Pinpoint the cell where the given text exists, returning its [X, Y] midpoint coordinate. 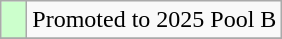
Promoted to 2025 Pool B [154, 20]
